Find where the given text appears and provide that cell's center as (x, y) coordinate. 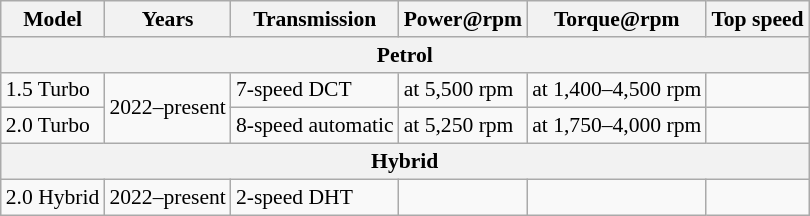
2.0 Hybrid (53, 197)
Torque@rpm (616, 19)
2.0 Turbo (53, 126)
at 5,500 rpm (464, 90)
at 5,250 rpm (464, 126)
2-speed DHT (315, 197)
Petrol (405, 55)
at 1,750–4,000 rpm (616, 126)
1.5 Turbo (53, 90)
8-speed automatic (315, 126)
Years (167, 19)
Transmission (315, 19)
Hybrid (405, 162)
Top speed (757, 19)
Power@rpm (464, 19)
Model (53, 19)
at 1,400–4,500 rpm (616, 90)
7-speed DCT (315, 90)
